Return (x, y) of the center of cell containing provided text 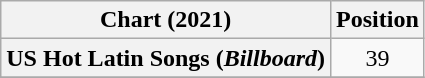
Position (378, 20)
39 (378, 58)
Chart (2021) (166, 20)
US Hot Latin Songs (Billboard) (166, 58)
